From the cell containing the given text, extract its center point as (X, Y) coordinate. 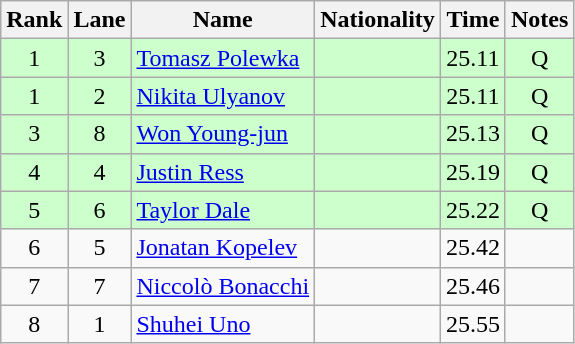
Justin Ress (223, 172)
Nikita Ulyanov (223, 96)
25.13 (472, 134)
Nationality (378, 20)
25.46 (472, 286)
Rank (34, 20)
2 (100, 96)
25.19 (472, 172)
Niccolò Bonacchi (223, 286)
Tomasz Polewka (223, 58)
Shuhei Uno (223, 324)
Won Young-jun (223, 134)
Time (472, 20)
25.22 (472, 210)
Name (223, 20)
Jonatan Kopelev (223, 248)
Notes (539, 20)
Taylor Dale (223, 210)
25.55 (472, 324)
Lane (100, 20)
25.42 (472, 248)
